Locate the cell with the specified text and output its [x, y] center coordinate. 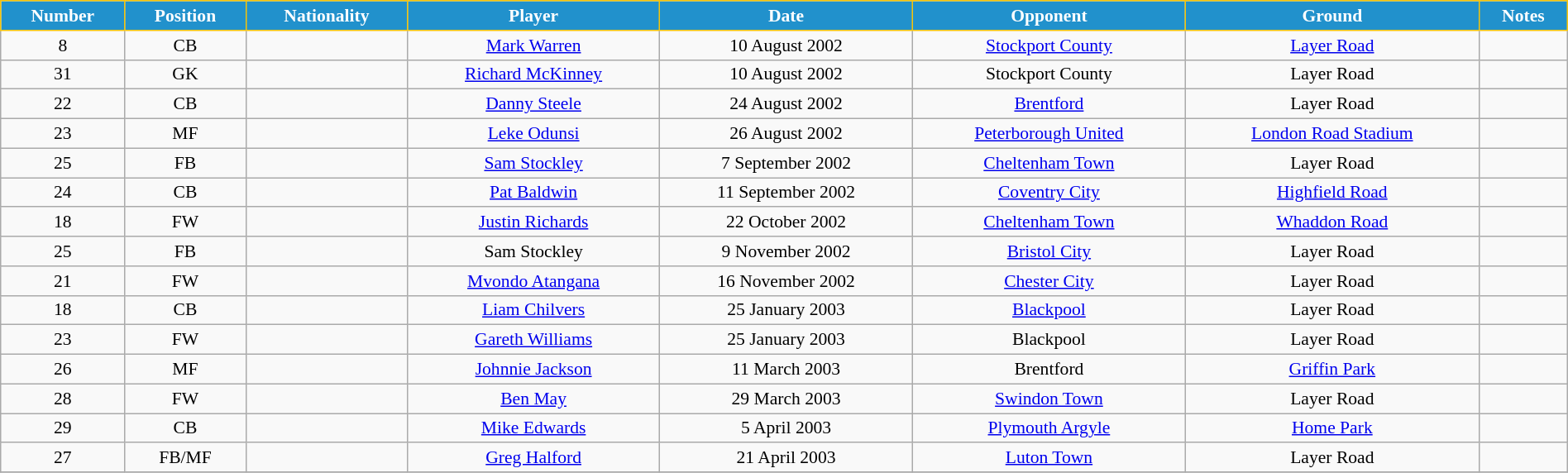
29 March 2003 [786, 399]
Ben May [534, 399]
16 November 2002 [786, 281]
Griffin Park [1331, 370]
Peterborough United [1049, 134]
Justin Richards [534, 222]
Mvondo Atangana [534, 281]
22 October 2002 [786, 222]
8 [63, 45]
5 April 2003 [786, 428]
11 March 2003 [786, 370]
Opponent [1049, 16]
Home Park [1331, 428]
28 [63, 399]
Position [185, 16]
21 [63, 281]
31 [63, 74]
Gareth Williams [534, 340]
Ground [1331, 16]
9 November 2002 [786, 251]
GK [185, 74]
Mike Edwards [534, 428]
Johnnie Jackson [534, 370]
Coventry City [1049, 193]
Highfield Road [1331, 193]
21 April 2003 [786, 458]
Swindon Town [1049, 399]
26 August 2002 [786, 134]
Whaddon Road [1331, 222]
London Road Stadium [1331, 134]
24 August 2002 [786, 104]
Pat Baldwin [534, 193]
FB/MF [185, 458]
Plymouth Argyle [1049, 428]
Bristol City [1049, 251]
Richard McKinney [534, 74]
Number [63, 16]
Leke Odunsi [534, 134]
Date [786, 16]
27 [63, 458]
7 September 2002 [786, 163]
24 [63, 193]
Luton Town [1049, 458]
Notes [1523, 16]
26 [63, 370]
Liam Chilvers [534, 310]
Chester City [1049, 281]
Danny Steele [534, 104]
Player [534, 16]
Mark Warren [534, 45]
22 [63, 104]
11 September 2002 [786, 193]
29 [63, 428]
Greg Halford [534, 458]
Nationality [327, 16]
